Identify which cell holds the provided text, then report its [x, y] central coordinate. 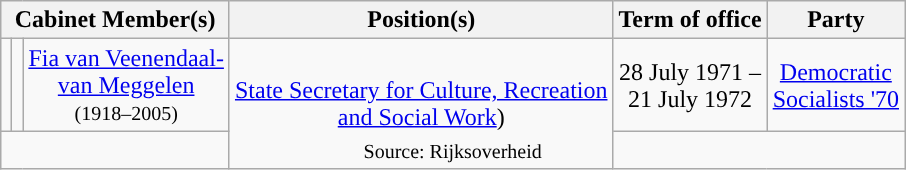
28 July 1971 – 21 July 1972 [690, 85]
Fia van Veenendaal-van Meggelen (1918–2005) [126, 85]
State Secretary for Culture, Recreation and Social Work) [421, 104]
Democratic Socialists '70 [836, 85]
Position(s) [421, 20]
Source: Rijksoverheid [453, 150]
Term of office [690, 20]
Cabinet Member(s) [116, 20]
Party [836, 20]
